Find where the given text appears and provide that cell's center as (X, Y) coordinate. 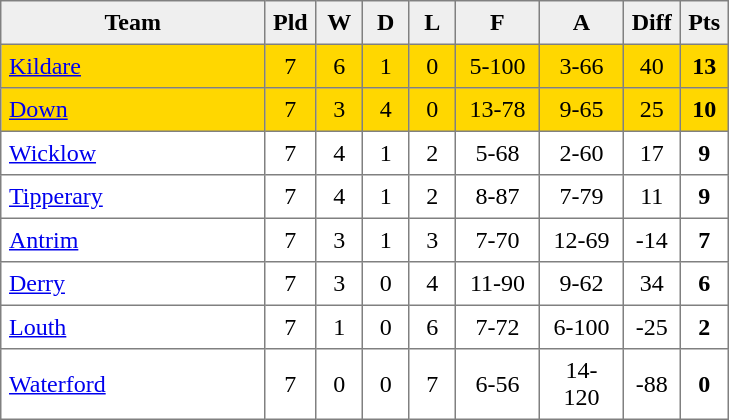
-14 (651, 240)
10 (704, 110)
11 (651, 197)
3-66 (581, 66)
5-100 (497, 66)
-88 (651, 384)
Team (133, 23)
Kildare (133, 66)
7-70 (497, 240)
40 (651, 66)
-25 (651, 327)
Pld (290, 23)
Wicklow (133, 153)
Antrim (133, 240)
13-78 (497, 110)
Pts (704, 23)
Tipperary (133, 197)
9-62 (581, 284)
13 (704, 66)
34 (651, 284)
14-120 (581, 384)
11-90 (497, 284)
W (339, 23)
Derry (133, 284)
12-69 (581, 240)
Waterford (133, 384)
A (581, 23)
Down (133, 110)
Louth (133, 327)
D (385, 23)
7-79 (581, 197)
17 (651, 153)
8-87 (497, 197)
7-72 (497, 327)
6-100 (581, 327)
2-60 (581, 153)
F (497, 23)
9-65 (581, 110)
5-68 (497, 153)
L (432, 23)
6-56 (497, 384)
25 (651, 110)
Diff (651, 23)
